Pinpoint the cell where the given text exists, returning its (x, y) midpoint coordinate. 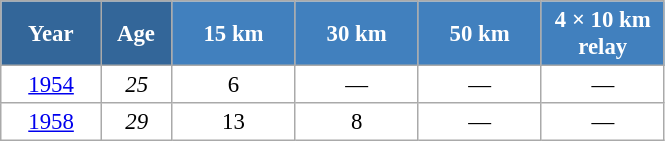
Age (136, 34)
Year (52, 34)
30 km (356, 34)
25 (136, 85)
6 (234, 85)
1954 (52, 85)
29 (136, 122)
8 (356, 122)
50 km (480, 34)
15 km (234, 34)
4 × 10 km relay (602, 34)
1958 (52, 122)
13 (234, 122)
